Pinpoint the cell where the given text exists, returning its [x, y] midpoint coordinate. 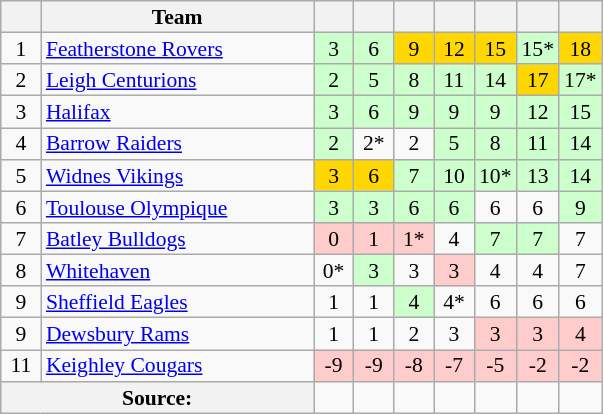
2* [374, 144]
Keighley Cougars [178, 366]
-8 [414, 366]
1* [414, 239]
0 [334, 239]
Widnes Vikings [178, 176]
Dewsbury Rams [178, 334]
Sheffield Eagles [178, 303]
4* [454, 303]
Toulouse Olympique [178, 207]
18 [580, 49]
-7 [454, 366]
17 [538, 81]
Team [178, 17]
0* [334, 271]
17* [580, 81]
13 [538, 176]
Source: [158, 398]
Featherstone Rovers [178, 49]
Halifax [178, 112]
Batley Bulldogs [178, 239]
Barrow Raiders [178, 144]
Whitehaven [178, 271]
15* [538, 49]
Leigh Centurions [178, 81]
10* [496, 176]
10 [454, 176]
-5 [496, 366]
